Locate the cell with the specified text and output its (x, y) center coordinate. 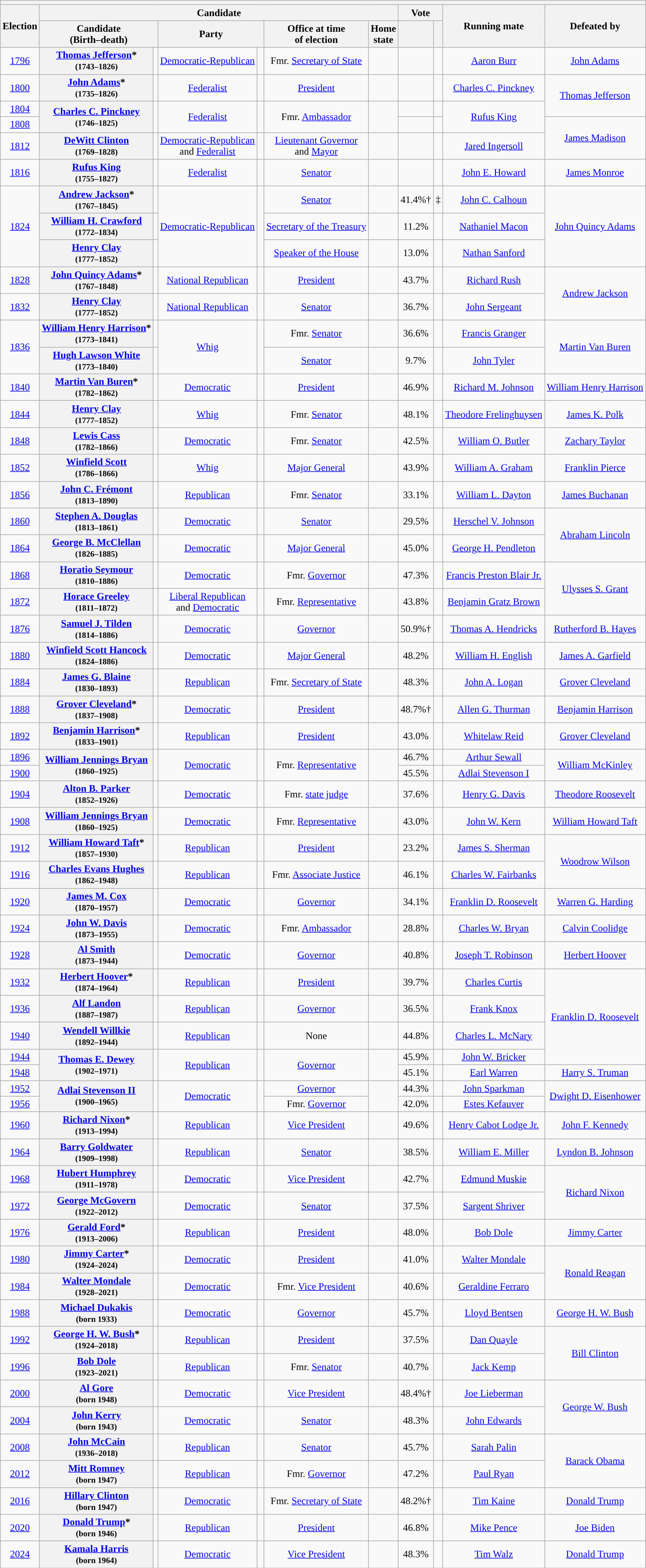
1936 (20, 1009)
William Howard Taft (595, 821)
Andrew Jackson*(1767–1845) (97, 200)
Walter Mondale(1928–2021) (97, 1286)
Winfield Scott(1786–1866) (97, 468)
2020 (20, 1528)
John McCain(1936–2018) (97, 1447)
Jared Ingersoll (494, 146)
Dwight D. Eisenhower (595, 1096)
James K. Polk (595, 414)
William H. English (494, 656)
1912 (20, 848)
John Quincy Adams*(1767–1848) (97, 280)
43.7% (416, 280)
1876 (20, 628)
George H. W. Bush*(1924–2018) (97, 1340)
46.1% (416, 875)
Horatio Seymour(1810–1886) (97, 575)
40.7% (416, 1366)
1888 (20, 709)
Jimmy Carter*(1924–2024) (97, 1259)
42.7% (416, 1179)
1972 (20, 1206)
James G. Blaine(1830–1893) (97, 682)
46.8% (416, 1528)
23.2% (416, 848)
William E. Miller (494, 1152)
38.5% (416, 1152)
Woodrow Wilson (595, 861)
Estes Kefauver (494, 1104)
42.5% (416, 441)
Speaker of the House (316, 253)
Andrew Jackson (595, 293)
Michael Dukakis(born 1933) (97, 1313)
1880 (20, 656)
37.6% (416, 794)
Henry Cabot Lodge Jr. (494, 1126)
1968 (20, 1179)
Geraldine Ferraro (494, 1286)
Charles W. Bryan (494, 929)
Adlai Stevenson I (494, 773)
46.9% (416, 388)
Ronald Reagan (595, 1273)
Secretary of the Treasury (316, 226)
28.8% (416, 929)
Richard M. Johnson (494, 388)
William Henry Harrison*(1773–1841) (97, 334)
Tim Walz (494, 1554)
Rufus King (494, 117)
William Howard Taft*(1857–1930) (97, 848)
Gerald Ford*(1913–2006) (97, 1233)
Thomas A. Hendricks (494, 628)
Hubert Humphrey(1911–1978) (97, 1179)
Sargent Shriver (494, 1206)
Aaron Burr (494, 61)
Horace Greeley(1811–1872) (97, 602)
1796 (20, 61)
Kamala Harris(born 1964) (97, 1554)
Harry S. Truman (595, 1072)
Running mate (494, 26)
George H. Pendleton (494, 548)
1928 (20, 955)
William L. Dayton (494, 495)
George McGovern(1922–2012) (97, 1206)
Franklin Pierce (595, 468)
Candidate (219, 13)
Lloyd Bentsen (494, 1313)
Benjamin Harrison*(1833–1901) (97, 736)
Arthur Sewall (494, 757)
1828 (20, 280)
48.2%† (416, 1501)
Homestate (383, 34)
Vote (421, 13)
Dan Quayle (494, 1340)
48.7%† (416, 709)
1964 (20, 1152)
Charles Evans Hughes(1862–1948) (97, 875)
45.9% (416, 1057)
Charles C. Pinckney(1746–1825) (97, 117)
1904 (20, 794)
1924 (20, 929)
Fmr. Associate Justice (316, 875)
Adlai Stevenson II(1900–1965) (97, 1096)
William McKinley (595, 765)
36.6% (416, 334)
Henry G. Davis (494, 794)
Bob Dole (494, 1233)
Nathan Sanford (494, 253)
Theodore Roosevelt (595, 794)
2012 (20, 1474)
Charles W. Fairbanks (494, 875)
Ulysses S. Grant (595, 588)
John W. Kern (494, 821)
DeWitt Clinton(1769–1828) (97, 146)
Walter Mondale (494, 1259)
Stephen A. Douglas(1813–1861) (97, 521)
Thomas Jefferson*(1743–1826) (97, 61)
1844 (20, 414)
Al Smith(1873–1944) (97, 955)
1996 (20, 1366)
1836 (20, 347)
John Adams (595, 61)
36.7% (416, 307)
John A. Logan (494, 682)
44.8% (416, 1036)
John C. Calhoun (494, 200)
1948 (20, 1072)
Samuel J. Tilden(1814–1886) (97, 628)
1808 (20, 125)
29.5% (416, 521)
Donald Trump*(born 1946) (97, 1528)
1916 (20, 875)
43.8% (416, 602)
1864 (20, 548)
Joe Lieberman (494, 1394)
Bill Clinton (595, 1353)
1944 (20, 1057)
41.0% (416, 1259)
James A. Garfield (595, 656)
James M. Cox(1870–1957) (97, 901)
Tim Kaine (494, 1501)
2016 (20, 1501)
William H. Crawford(1772–1834) (97, 226)
Paul Ryan (494, 1474)
Wendell Willkie(1892–1944) (97, 1036)
John Tyler (494, 360)
Herbert Hoover (595, 955)
2008 (20, 1447)
Fmr. state judge (316, 794)
1800 (20, 87)
Hillary Clinton(born 1947) (97, 1501)
Richard Nixon (595, 1192)
2024 (20, 1554)
1884 (20, 682)
47.2% (416, 1474)
1908 (20, 821)
44.3% (416, 1088)
John Sparkman (494, 1088)
45.0% (416, 548)
‡ (438, 200)
John C. Frémont(1813–1890) (97, 495)
39.7% (416, 982)
George B. McClellan(1826–1885) (97, 548)
48.2% (416, 656)
Liberal Republicanand Democratic (207, 602)
Richard Nixon*(1913–1994) (97, 1126)
1812 (20, 146)
41.4%† (416, 200)
1960 (20, 1126)
Zachary Taylor (595, 441)
Rutherford B. Hayes (595, 628)
Richard Rush (494, 280)
1900 (20, 773)
1976 (20, 1233)
1872 (20, 602)
Office at timeof election (316, 34)
Winfield Scott Hancock(1824–1886) (97, 656)
Barack Obama (595, 1460)
1804 (20, 109)
Joseph T. Robinson (494, 955)
48.1% (416, 414)
34.1% (416, 901)
Barry Goldwater(1909–1998) (97, 1152)
1952 (20, 1088)
Martin Van Buren (595, 347)
50.9%† (416, 628)
Grover Cleveland*(1837–1908) (97, 709)
Jimmy Carter (595, 1233)
Sarah Palin (494, 1447)
Benjamin Harrison (595, 709)
John W. Davis(1873–1955) (97, 929)
Thomas Jefferson (595, 96)
36.5% (416, 1009)
John Quincy Adams (595, 226)
1932 (20, 982)
1992 (20, 1340)
45.1% (416, 1072)
John Adams*(1735–1826) (97, 87)
48.0% (416, 1233)
1896 (20, 757)
43.9% (416, 468)
45.5% (416, 773)
Abraham Lincoln (595, 535)
Theodore Frelinghuysen (494, 414)
John Kerry(born 1943) (97, 1420)
George H. W. Bush (595, 1313)
1980 (20, 1259)
Herbert Hoover*(1874–1964) (97, 982)
42.0% (416, 1104)
Rufus King(1755–1827) (97, 172)
1824 (20, 226)
48.4%† (416, 1394)
Joe Biden (595, 1528)
Charles C. Pinckney (494, 87)
33.1% (416, 495)
1860 (20, 521)
Warren G. Harding (595, 901)
Hugh Lawson White(1773–1840) (97, 360)
40.6% (416, 1286)
None (316, 1036)
Al Gore(born 1948) (97, 1394)
Calvin Coolidge (595, 929)
James Madison (595, 138)
1920 (20, 901)
William A. Graham (494, 468)
1956 (20, 1104)
Fmr. Vice President (316, 1286)
William O. Butler (494, 441)
Benjamin Gratz Brown (494, 602)
40.8% (416, 955)
Defeated by (595, 26)
2004 (20, 1420)
Earl Warren (494, 1072)
Edmund Muskie (494, 1179)
William Henry Harrison (595, 388)
Candidate(Birth–death) (99, 34)
46.7% (416, 757)
Lewis Cass(1782–1866) (97, 441)
Lieutenant Governorand Mayor (316, 146)
George W. Bush (595, 1407)
Martin Van Buren*(1782–1862) (97, 388)
1984 (20, 1286)
John Edwards (494, 1420)
9.7% (416, 360)
James Buchanan (595, 495)
Thomas E. Dewey(1902–1971) (97, 1065)
James Monroe (595, 172)
Francis Granger (494, 334)
James S. Sherman (494, 848)
1852 (20, 468)
Alf Landon(1887–1987) (97, 1009)
11.2% (416, 226)
Allen G. Thurman (494, 709)
Whitelaw Reid (494, 736)
1940 (20, 1036)
Election (20, 26)
47.3% (416, 575)
Mike Pence (494, 1528)
Jack Kemp (494, 1366)
John F. Kennedy (595, 1126)
Democratic-Republicanand Federalist (207, 146)
13.0% (416, 253)
1988 (20, 1313)
1856 (20, 495)
49.6% (416, 1126)
Nathaniel Macon (494, 226)
Bob Dole(1923–2021) (97, 1366)
1816 (20, 172)
John W. Bricker (494, 1057)
1848 (20, 441)
John Sergeant (494, 307)
Alton B. Parker(1852–1926) (97, 794)
Frank Knox (494, 1009)
John E. Howard (494, 172)
Herschel V. Johnson (494, 521)
Francis Preston Blair Jr. (494, 575)
Party (211, 34)
1892 (20, 736)
Charles L. McNary (494, 1036)
2000 (20, 1394)
Charles Curtis (494, 982)
1868 (20, 575)
Mitt Romney(born 1947) (97, 1474)
1840 (20, 388)
Lyndon B. Johnson (595, 1152)
1832 (20, 307)
